Extract the (X, Y) coordinate from the center of the cell holding the provided text.  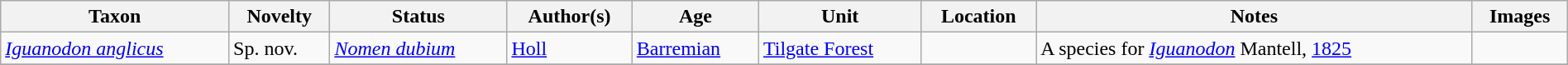
Taxon (115, 17)
Images (1520, 17)
Iguanodon anglicus (115, 48)
Status (418, 17)
Holl (569, 48)
Barremian (695, 48)
Novelty (280, 17)
Tilgate Forest (840, 48)
Location (979, 17)
Sp. nov. (280, 48)
Author(s) (569, 17)
Unit (840, 17)
Nomen dubium (418, 48)
Notes (1254, 17)
Age (695, 17)
A species for Iguanodon Mantell, 1825 (1254, 48)
